Provide the [x, y] coordinate of the cell's center where the given text is located.  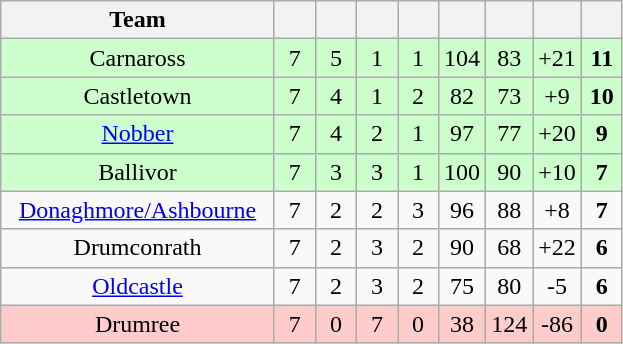
Oldcastle [138, 286]
10 [602, 96]
Nobber [138, 134]
104 [462, 58]
Drumree [138, 324]
124 [510, 324]
Drumconrath [138, 248]
100 [462, 172]
88 [510, 210]
-5 [558, 286]
73 [510, 96]
68 [510, 248]
97 [462, 134]
96 [462, 210]
Donaghmore/Ashbourne [138, 210]
+8 [558, 210]
Carnaross [138, 58]
+9 [558, 96]
82 [462, 96]
5 [336, 58]
9 [602, 134]
77 [510, 134]
11 [602, 58]
80 [510, 286]
75 [462, 286]
+22 [558, 248]
38 [462, 324]
+20 [558, 134]
Team [138, 20]
+21 [558, 58]
Castletown [138, 96]
Ballivor [138, 172]
83 [510, 58]
-86 [558, 324]
+10 [558, 172]
